From the cell containing the given text, extract its center point as [x, y] coordinate. 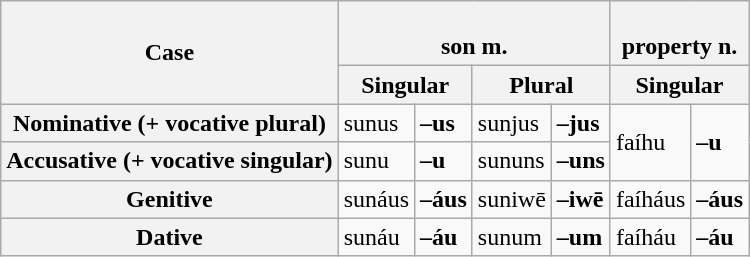
faíháus [650, 199]
Nominative (+ vocative plural) [170, 123]
Case [170, 52]
–iwē [580, 199]
sunáus [376, 199]
Genitive [170, 199]
son m. [474, 34]
–us [444, 123]
–um [580, 237]
Plural [541, 85]
Accusative (+ vocative singular) [170, 161]
suniwē [512, 199]
property n. [679, 34]
sunu [376, 161]
faíháu [650, 237]
faíhu [650, 142]
–uns [580, 161]
sunum [512, 237]
Dative [170, 237]
sunáu [376, 237]
sunus [376, 123]
sunjus [512, 123]
sununs [512, 161]
–jus [580, 123]
